Find where the given text appears and provide that cell's center as (x, y) coordinate. 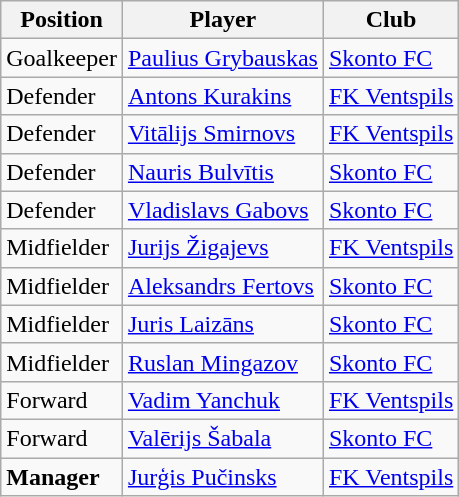
Antons Kurakins (222, 96)
Aleksandrs Fertovs (222, 286)
Jurijs Žigajevs (222, 248)
Nauris Bulvītis (222, 172)
Vladislavs Gabovs (222, 210)
Paulius Grybauskas (222, 58)
Juris Laizāns (222, 324)
Vadim Yanchuk (222, 400)
Ruslan Mingazov (222, 362)
Club (390, 20)
Goalkeeper (62, 58)
Valērijs Šabala (222, 438)
Vitālijs Smirnovs (222, 134)
Manager (62, 477)
Position (62, 20)
Jurģis Pučinsks (222, 477)
Player (222, 20)
